Pinpoint the cell where the given text exists, returning its [x, y] midpoint coordinate. 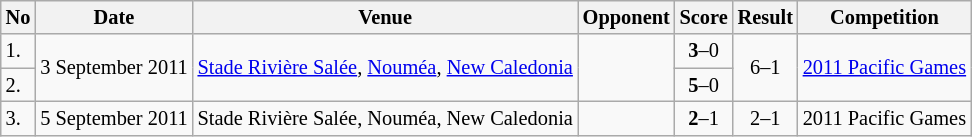
Opponent [626, 17]
Date [114, 17]
Score [704, 17]
3. [18, 118]
Competition [884, 17]
1. [18, 51]
Result [766, 17]
3 September 2011 [114, 68]
Venue [386, 17]
2. [18, 85]
No [18, 17]
5 September 2011 [114, 118]
6–1 [766, 68]
5–0 [704, 85]
3–0 [704, 51]
